Detect which cell encompasses the target text, then output its [X, Y] center coordinate. 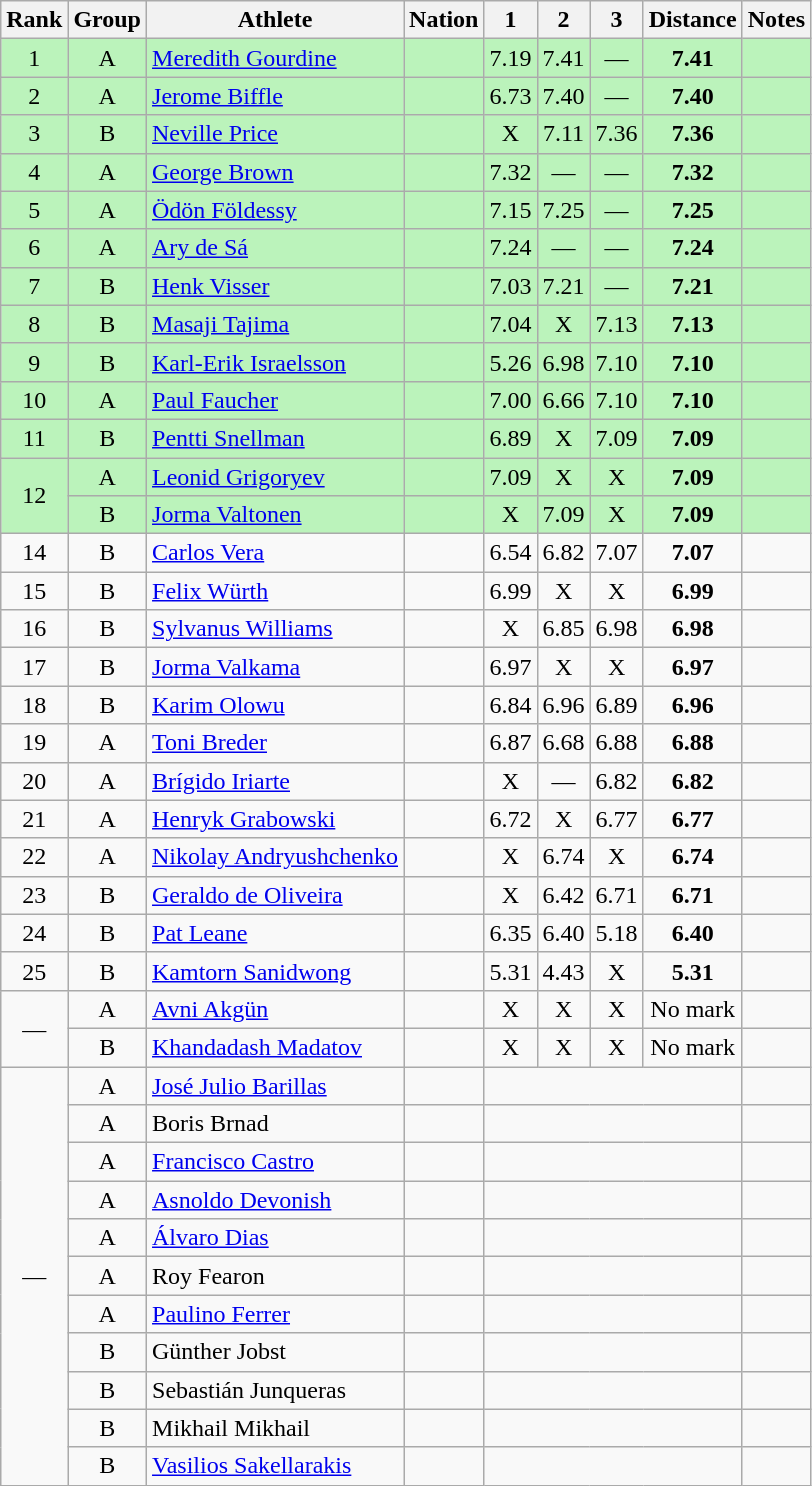
8 [34, 324]
Toni Breder [276, 743]
Sylvanus Williams [276, 629]
9 [34, 362]
15 [34, 591]
Masaji Tajima [276, 324]
Leonid Grigoryev [276, 477]
6.35 [510, 933]
12 [34, 496]
7.00 [510, 400]
Jorma Valtonen [276, 515]
Asnoldo Devonish [276, 1200]
Boris Brnad [276, 1124]
6.85 [564, 629]
7.15 [510, 210]
Karl-Erik Israelsson [276, 362]
25 [34, 971]
Distance [692, 20]
Brígido Iriarte [276, 781]
Group [108, 20]
23 [34, 895]
7.04 [510, 324]
6.42 [564, 895]
19 [34, 743]
14 [34, 553]
6.68 [564, 743]
Avni Akgün [276, 1009]
21 [34, 819]
Geraldo de Oliveira [276, 895]
José Julio Barillas [276, 1085]
Günther Jobst [276, 1352]
Henk Visser [276, 286]
Notes [776, 20]
5.26 [510, 362]
Rank [34, 20]
5.18 [616, 933]
Henryk Grabowski [276, 819]
7.03 [510, 286]
Karim Olowu [276, 705]
6.54 [510, 553]
Ödön Földessy [276, 210]
Álvaro Dias [276, 1238]
20 [34, 781]
10 [34, 400]
Pentti Snellman [276, 438]
Meredith Gourdine [276, 58]
Francisco Castro [276, 1162]
Paul Faucher [276, 400]
6.84 [510, 705]
Jerome Biffle [276, 96]
Nation [444, 20]
16 [34, 629]
6.72 [510, 819]
Nikolay Andryushchenko [276, 857]
18 [34, 705]
Vasilios Sakellarakis [276, 1466]
Carlos Vera [276, 553]
Kamtorn Sanidwong [276, 971]
24 [34, 933]
22 [34, 857]
17 [34, 667]
George Brown [276, 172]
6.73 [510, 96]
Ary de Sá [276, 248]
5 [34, 210]
11 [34, 438]
7.19 [510, 58]
Mikhail Mikhail [276, 1428]
6.66 [564, 400]
6.87 [510, 743]
Neville Price [276, 134]
Roy Fearon [276, 1276]
Khandadash Madatov [276, 1047]
4.43 [564, 971]
Sebastián Junqueras [276, 1390]
6 [34, 248]
7 [34, 286]
Felix Würth [276, 591]
Paulino Ferrer [276, 1314]
Athlete [276, 20]
Jorma Valkama [276, 667]
7.11 [564, 134]
4 [34, 172]
Pat Leane [276, 933]
